From the cell containing the given text, extract its center point as [x, y] coordinate. 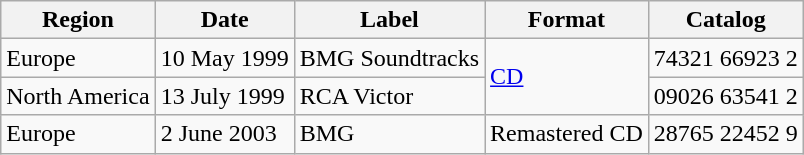
10 May 1999 [224, 58]
BMG Soundtracks [389, 58]
North America [78, 96]
Label [389, 20]
28765 22452 9 [726, 134]
13 July 1999 [224, 96]
CD [567, 77]
74321 66923 2 [726, 58]
Format [567, 20]
2 June 2003 [224, 134]
RCA Victor [389, 96]
09026 63541 2 [726, 96]
Remastered CD [567, 134]
Catalog [726, 20]
Region [78, 20]
BMG [389, 134]
Date [224, 20]
